Provide the (x, y) coordinate of the cell's center where the given text is located.  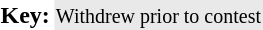
Withdrew prior to contest (158, 15)
